Identify which cell holds the provided text, then report its (X, Y) central coordinate. 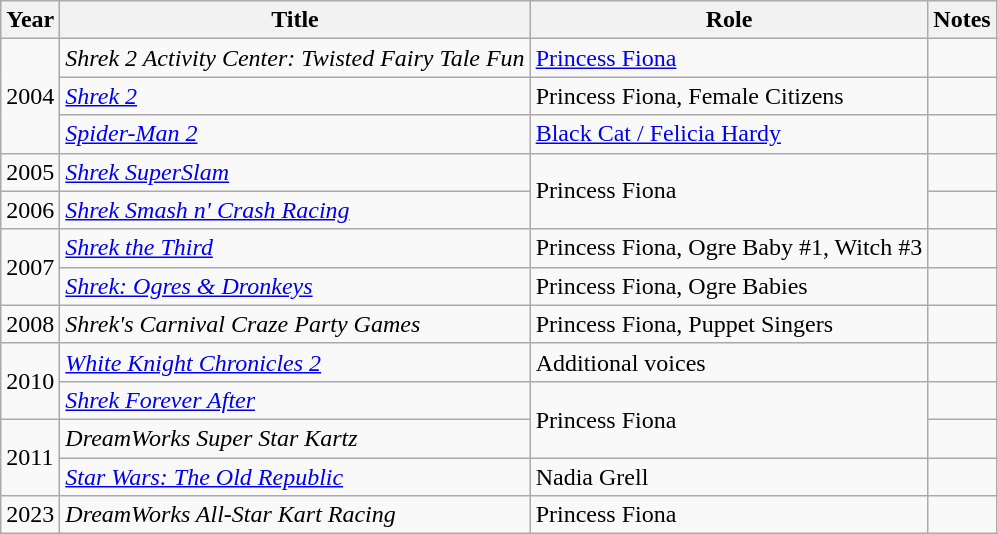
Princess Fiona, Puppet Singers (729, 324)
2011 (30, 457)
Black Cat / Felicia Hardy (729, 134)
Shrek's Carnival Craze Party Games (295, 324)
DreamWorks Super Star Kartz (295, 438)
2010 (30, 381)
Shrek 2 Activity Center: Twisted Fairy Tale Fun (295, 58)
Shrek SuperSlam (295, 172)
2004 (30, 96)
Year (30, 20)
Role (729, 20)
Additional voices (729, 362)
Shrek Smash n' Crash Racing (295, 210)
Title (295, 20)
Star Wars: The Old Republic (295, 477)
White Knight Chronicles 2 (295, 362)
Princess Fiona, Female Citizens (729, 96)
2007 (30, 267)
Notes (962, 20)
Shrek the Third (295, 248)
Princess Fiona, Ogre Baby #1, Witch #3 (729, 248)
2006 (30, 210)
2023 (30, 515)
Spider-Man 2 (295, 134)
Shrek 2 (295, 96)
Nadia Grell (729, 477)
Shrek: Ogres & Dronkeys (295, 286)
2005 (30, 172)
DreamWorks All-Star Kart Racing (295, 515)
Shrek Forever After (295, 400)
Princess Fiona, Ogre Babies (729, 286)
2008 (30, 324)
